For the text-containing cell, return its midpoint in [X, Y] coordinate format. 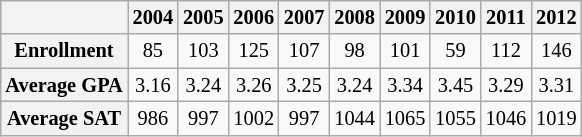
2010 [455, 18]
101 [405, 51]
3.45 [455, 85]
98 [354, 51]
125 [254, 51]
1046 [506, 119]
2007 [304, 18]
146 [556, 51]
2004 [153, 18]
112 [506, 51]
2009 [405, 18]
986 [153, 119]
3.25 [304, 85]
85 [153, 51]
2012 [556, 18]
3.31 [556, 85]
1065 [405, 119]
3.16 [153, 85]
2005 [203, 18]
1002 [254, 119]
3.26 [254, 85]
1055 [455, 119]
2011 [506, 18]
2006 [254, 18]
3.29 [506, 85]
Average GPA [64, 85]
1019 [556, 119]
2008 [354, 18]
107 [304, 51]
59 [455, 51]
Average SAT [64, 119]
Enrollment [64, 51]
1044 [354, 119]
103 [203, 51]
3.34 [405, 85]
